Provide the (X, Y) coordinate of the cell's center where the given text is located.  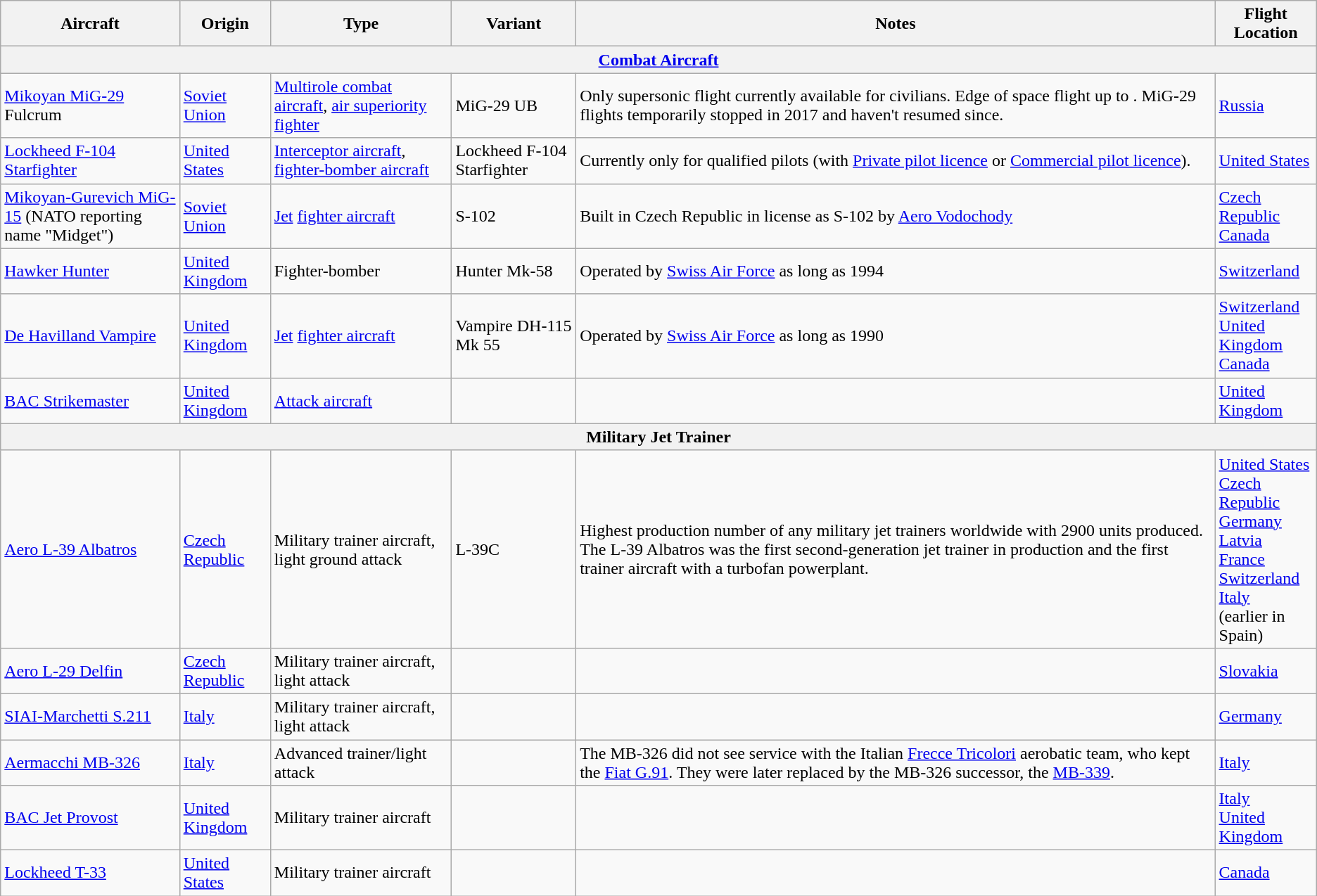
Interceptor aircraft, fighter-bomber aircraft (361, 160)
Combat Aircraft (658, 60)
Hunter Mk-58 (514, 271)
Built in Czech Republic in license as S-102 by Aero Vodochody (896, 216)
Mikoyan-Gurevich MiG-15 (NATO reportingname "Midget") (90, 216)
Canada (1266, 873)
Aero L-29 Delfin (90, 671)
Attack aircraft (361, 401)
Aermacchi MB-326 (90, 762)
Czech RepublicCanada (1266, 216)
BAC Jet Provost (90, 818)
ItalyUnited Kingdom (1266, 818)
Variant (514, 24)
SwitzerlandUnited KingdomCanada (1266, 336)
Notes (896, 24)
Vampire DH-115 Mk 55 (514, 336)
MiG-29 UB (514, 105)
Switzerland (1266, 271)
BAC Strikemaster (90, 401)
Origin (225, 24)
Military Jet Trainer (658, 437)
Hawker Hunter (90, 271)
Mikoyan MiG-29 Fulcrum (90, 105)
Currently only for qualified pilots (with Private pilot licence or Commercial pilot licence). (896, 160)
Flight Location (1266, 24)
Type (361, 24)
L-39C (514, 549)
Slovakia (1266, 671)
De Havilland Vampire (90, 336)
Russia (1266, 105)
Advanced trainer/light attack (361, 762)
S-102 (514, 216)
Germany (1266, 716)
SIAI-Marchetti S.211 (90, 716)
Operated by Swiss Air Force as long as 1990 (896, 336)
Fighter-bomber (361, 271)
Military trainer aircraft, light ground attack (361, 549)
United StatesCzech RepublicGermanyLatviaFranceSwitzerlandItaly(earlier in Spain) (1266, 549)
Operated by Swiss Air Force as long as 1994 (896, 271)
Lockheed T-33 (90, 873)
Aircraft (90, 24)
Aero L-39 Albatros (90, 549)
Multirole combat aircraft, air superiority fighter (361, 105)
